Pinpoint the cell where the given text exists, returning its [x, y] midpoint coordinate. 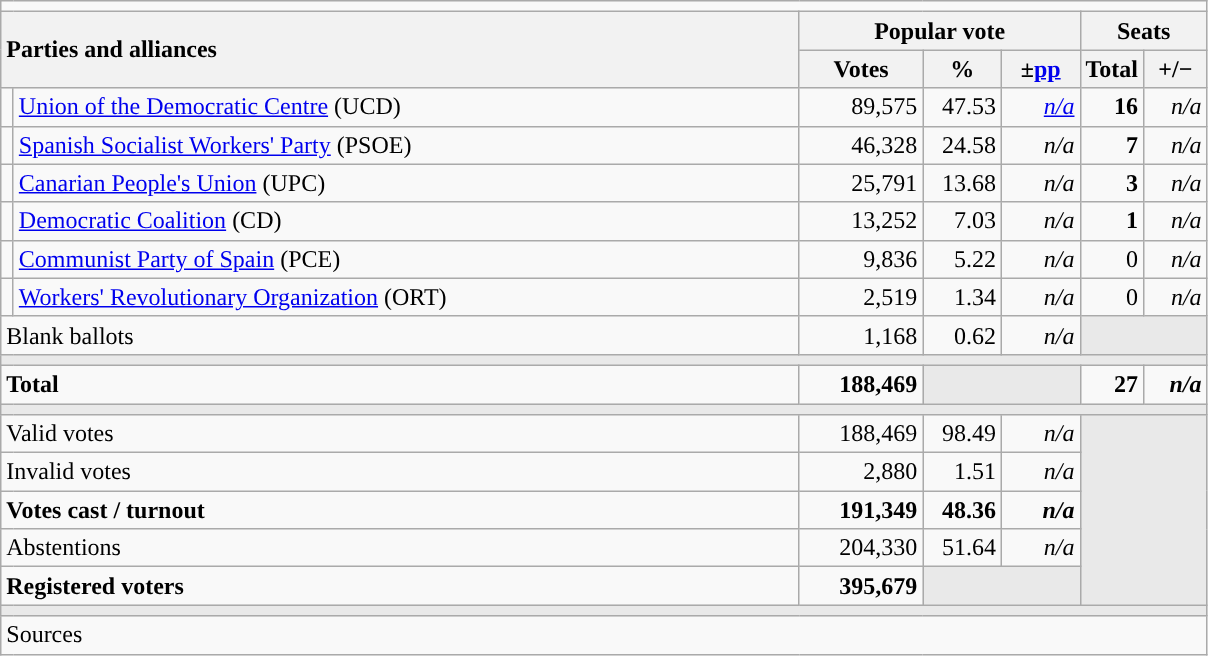
Blank ballots [400, 335]
±pp [1040, 69]
48.36 [962, 510]
Communist Party of Spain (PCE) [406, 259]
1.51 [962, 472]
Democratic Coalition (CD) [406, 221]
Seats [1144, 31]
3 [1112, 183]
Invalid votes [400, 472]
204,330 [861, 548]
Parties and alliances [400, 50]
Valid votes [400, 434]
Canarian People's Union (UPC) [406, 183]
+/− [1176, 69]
47.53 [962, 107]
2,519 [861, 297]
5.22 [962, 259]
2,880 [861, 472]
16 [1112, 107]
13,252 [861, 221]
9,836 [861, 259]
Abstentions [400, 548]
Votes [861, 69]
191,349 [861, 510]
25,791 [861, 183]
Votes cast / turnout [400, 510]
7 [1112, 145]
Popular vote [940, 31]
7.03 [962, 221]
98.49 [962, 434]
46,328 [861, 145]
1 [1112, 221]
51.64 [962, 548]
% [962, 69]
89,575 [861, 107]
27 [1112, 384]
395,679 [861, 586]
13.68 [962, 183]
Registered voters [400, 586]
1,168 [861, 335]
Sources [604, 635]
Workers' Revolutionary Organization (ORT) [406, 297]
Union of the Democratic Centre (UCD) [406, 107]
Spanish Socialist Workers' Party (PSOE) [406, 145]
24.58 [962, 145]
1.34 [962, 297]
0.62 [962, 335]
